Locate the cell with the specified text and output its [X, Y] center coordinate. 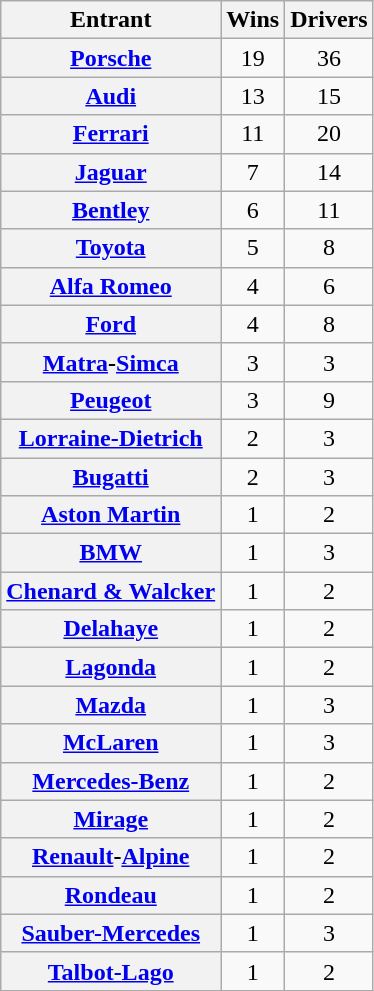
Ford [111, 324]
Peugeot [111, 400]
Audi [111, 96]
Talbot-Lago [111, 971]
Sauber-Mercedes [111, 933]
Lorraine-Dietrich [111, 438]
14 [329, 172]
Bentley [111, 210]
Entrant [111, 20]
Mercedes-Benz [111, 781]
Drivers [329, 20]
Matra-Simca [111, 362]
Aston Martin [111, 515]
15 [329, 96]
Chenard & Walcker [111, 591]
McLaren [111, 743]
20 [329, 134]
Toyota [111, 248]
Wins [253, 20]
13 [253, 96]
Mazda [111, 705]
Mirage [111, 819]
Jaguar [111, 172]
Rondeau [111, 895]
36 [329, 58]
BMW [111, 553]
Alfa Romeo [111, 286]
9 [329, 400]
7 [253, 172]
Bugatti [111, 477]
Delahaye [111, 629]
Renault-Alpine [111, 857]
5 [253, 248]
Porsche [111, 58]
Ferrari [111, 134]
Lagonda [111, 667]
19 [253, 58]
